From the cell containing the given text, extract its center point as [x, y] coordinate. 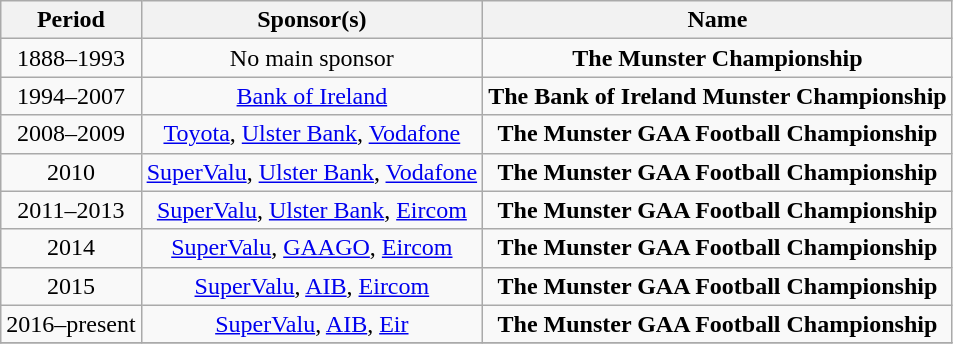
2010 [71, 172]
Period [71, 20]
Name [718, 20]
No main sponsor [312, 58]
2008–2009 [71, 134]
2014 [71, 248]
2011–2013 [71, 210]
The Bank of Ireland Munster Championship [718, 96]
SuperValu, Ulster Bank, Vodafone [312, 172]
Toyota, Ulster Bank, Vodafone [312, 134]
Sponsor(s) [312, 20]
Bank of Ireland [312, 96]
1888–1993 [71, 58]
1994–2007 [71, 96]
SuperValu, GAAGO, Eircom [312, 248]
SuperValu, Ulster Bank, Eircom [312, 210]
2016–present [71, 324]
2015 [71, 286]
SuperValu, AIB, Eir [312, 324]
The Munster Championship [718, 58]
SuperValu, AIB, Eircom [312, 286]
